Determine the [X, Y] coordinate at the center of the cell enclosing the given text.  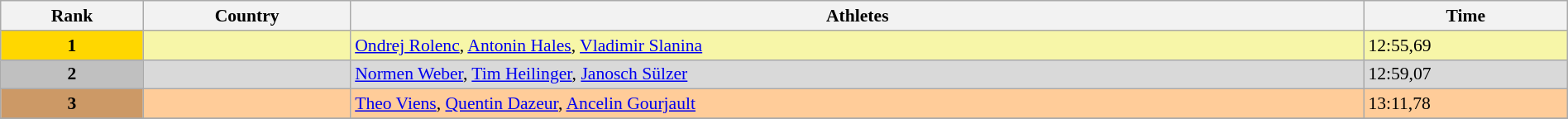
Rank [72, 16]
3 [72, 104]
13:11,78 [1465, 104]
12:59,07 [1465, 74]
Normen Weber, Tim Heilinger, Janosch Sülzer [857, 74]
12:55,69 [1465, 45]
Athletes [857, 16]
Time [1465, 16]
Country [246, 16]
1 [72, 45]
2 [72, 74]
Theo Viens, Quentin Dazeur, Ancelin Gourjault [857, 104]
Ondrej Rolenc, Antonin Hales, Vladimir Slanina [857, 45]
